Locate the cell with the specified text and output its [X, Y] center coordinate. 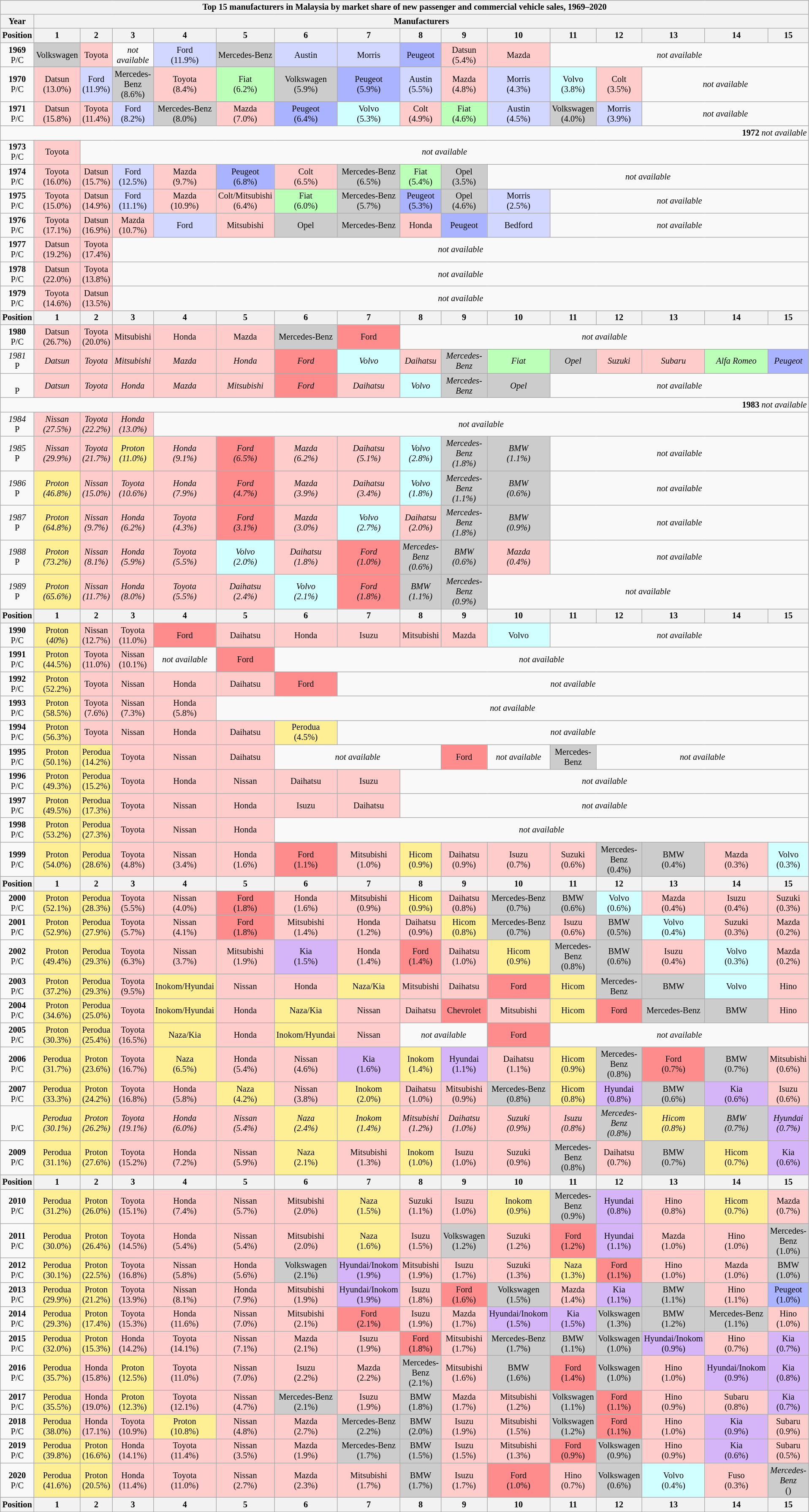
Proton(23.6%) [96, 1064]
Ford(12.5%) [133, 177]
1997P/C [17, 806]
Toyota(15.2%) [133, 1158]
Hino(1.1%) [736, 1295]
Isuzu(1.8%) [421, 1295]
Toyota(20.0%) [96, 337]
Mazda(4.8%) [464, 84]
BMW(0.9%) [519, 523]
Toyota(15.0%) [57, 201]
Fuso(0.3%) [736, 1480]
Proton(52.9%) [57, 927]
Austin(4.5%) [519, 114]
Volvo(1.8%) [421, 488]
Perodua(31.1%) [57, 1158]
Datsun(15.7%) [96, 177]
2003P/C [17, 986]
BMW(2.0%) [421, 1427]
Volkswagen(2.1%) [306, 1270]
BMW(0.5%) [619, 927]
Toyota(14.1%) [185, 1343]
Perodua(15.2%) [96, 781]
Proton(49.4%) [57, 957]
Nissan(5.9%) [245, 1158]
Toyota(10.9%) [133, 1427]
2012P/C [17, 1270]
1971P/C [17, 114]
Proton(44.5%) [57, 660]
2013P/C [17, 1295]
Mazda(1.9%) [306, 1451]
Naza(1.3%) [573, 1270]
Daihatsu(1.1%) [519, 1064]
Volkswagen(0.6%) [619, 1480]
1981P [17, 362]
Proton(24.2%) [96, 1094]
Proton(65.6%) [57, 592]
Proton(58.5%) [57, 708]
Mercedes-Benz(0.4%) [619, 859]
2020P/C [17, 1480]
Daihatsu(2.0%) [421, 523]
Austin [306, 55]
Toyota(14.6%) [57, 299]
Toyota(17.4%) [96, 250]
Datsun(19.2%) [57, 250]
BMW(1.8%) [421, 1402]
Naza(1.5%) [369, 1207]
Isuzu(2.2%) [306, 1373]
Toyota(22.2%) [96, 424]
Toyota(4.3%) [185, 523]
2016P/C [17, 1373]
Subaru [673, 362]
Proton(50.1%) [57, 757]
Toyota(15.3%) [133, 1319]
1986P [17, 488]
Proton(26.4%) [96, 1241]
Alfa Romeo [736, 362]
1993P/C [17, 708]
Fiat(6.0%) [306, 201]
Isuzu(0.7%) [519, 859]
Toyota(13.9%) [133, 1295]
Honda(6.2%) [133, 523]
Toyota(7.6%) [96, 708]
Datsun(15.8%) [57, 114]
Peugeot(6.8%) [245, 177]
Morris(3.9%) [619, 114]
Subaru(0.8%) [736, 1402]
Perodua(35.5%) [57, 1402]
Volkswagen(1.5%) [519, 1295]
Toyota(4.8%) [133, 859]
Suzuki(1.3%) [519, 1270]
Perodua(35.7%) [57, 1373]
Peugeot(5.3%) [421, 201]
Volvo(3.8%) [573, 84]
Inokom(0.9%) [519, 1207]
Honda(19.0%) [96, 1402]
BMW(1.5%) [421, 1451]
Nissan(2.7%) [245, 1480]
Perodua(27.3%) [96, 830]
Nissan(4.1%) [185, 927]
Mitsubishi(1.4%) [306, 927]
Mazda(0.3%) [736, 859]
2015P/C [17, 1343]
Daihatsu(1.8%) [306, 557]
Daihatsu(5.1%) [369, 454]
Suzuki(1.1%) [421, 1207]
Honda(1.4%) [369, 957]
2019P/C [17, 1451]
Nissan(11.7%) [96, 592]
Morris(4.3%) [519, 84]
Nissan(9.7%) [96, 523]
Perodua(25.4%) [96, 1035]
Mercedes-Benz() [788, 1480]
1984P [17, 424]
Ford(2.1%) [369, 1319]
Mercedes-Benz(0.6%) [421, 557]
BMW(1.0%) [788, 1270]
1987P [17, 523]
Nissan(4.7%) [245, 1402]
Nissan(5.7%) [245, 1207]
Perodua(33.3%) [57, 1094]
Mazda(6.2%) [306, 454]
1994P/C [17, 733]
Honda(7.4%) [185, 1207]
Volvo(2.7%) [369, 523]
1998P/C [17, 830]
1974P/C [17, 177]
1989P [17, 592]
1972 not available [404, 133]
Toyota(5.7%) [133, 927]
Manufacturers [421, 22]
Proton(49.3%) [57, 781]
Nissan(3.7%) [185, 957]
Volkswagen(1.1%) [573, 1402]
Mazda(10.9%) [185, 201]
Proton(10.8%) [185, 1427]
Ford(11.1%) [133, 201]
Nissan(5.8%) [185, 1270]
Nissan(3.5%) [245, 1451]
Bedford [519, 226]
Honda(8.0%) [133, 592]
Toyota(17.1%) [57, 226]
Kia(1.6%) [369, 1064]
Mazda(2.1%) [306, 1343]
Nissan(15.0%) [96, 488]
Volvo(0.6%) [619, 903]
Mazda(0.7%) [788, 1207]
Suzuki(1.2%) [519, 1241]
BMW(1.7%) [421, 1480]
2006P/C [17, 1064]
Colt(3.5%) [619, 84]
1999P/C [17, 859]
Perodua(28.6%) [96, 859]
Hyundai/Inokom(1.5%) [519, 1319]
Ford(3.1%) [245, 523]
Toyota(21.7%) [96, 454]
Fiat(4.6%) [464, 114]
1979P/C [17, 299]
Naza(2.1%) [306, 1158]
Proton(34.6%) [57, 1011]
Daihatsu(3.4%) [369, 488]
Ford(0.7%) [673, 1064]
Chevrolet [464, 1011]
Proton(56.3%) [57, 733]
Toyota(15.1%) [133, 1207]
Nissan(4.8%) [245, 1427]
Top 15 manufacturers in Malaysia by market share of new passenger and commercial vehicle sales, 1969–2020 [404, 7]
Datsun(26.7%) [57, 337]
Nissan(7.1%) [245, 1343]
Toyota(14.5%) [133, 1241]
Mitsubishi(2.1%) [306, 1319]
Toyota(10.6%) [133, 488]
Fiat [519, 362]
Mazda(7.0%) [245, 114]
Mazda(3.9%) [306, 488]
Suzuki(0.6%) [573, 859]
Datsun(22.0%) [57, 274]
Honda(17.1%) [96, 1427]
Proton(53.2%) [57, 830]
Kia(0.9%) [736, 1427]
Nissan(4.0%) [185, 903]
Perodua(39.8%) [57, 1451]
2011P/C [17, 1241]
Honda(1.2%) [369, 927]
Proton(40%) [57, 635]
Toyota(6.3%) [133, 957]
Proton(20.5%) [96, 1480]
Honda(14.1%) [133, 1451]
Daihatsu(0.7%) [619, 1158]
Datsun(5.4%) [464, 55]
Mazda(2.2%) [369, 1373]
Datsun(13.0%) [57, 84]
Perodua(32.0%) [57, 1343]
2000P/C [17, 903]
1976P/C [17, 226]
Proton(11.0%) [133, 454]
Fiat(6.2%) [245, 84]
Nissan(10.1%) [133, 660]
1985P [17, 454]
Proton(30.3%) [57, 1035]
P [17, 386]
Proton(37.2%) [57, 986]
Honda(9.1%) [185, 454]
1996P/C [17, 781]
Opel(3.5%) [464, 177]
Morris(2.5%) [519, 201]
Nissan(12.7%) [96, 635]
2017P/C [17, 1402]
Perodua(27.9%) [96, 927]
Naza(2.4%) [306, 1123]
Datsun(16.9%) [96, 226]
Volkswagen(5.9%) [306, 84]
Perodua(17.3%) [96, 806]
Proton(73.2%) [57, 557]
2014P/C [17, 1319]
Colt(6.5%) [306, 177]
Nissan(4.6%) [306, 1064]
Ford(1.6%) [464, 1295]
Proton(46.8%) [57, 488]
Toyota(13.8%) [96, 274]
2009P/C [17, 1158]
Proton(16.6%) [96, 1451]
2001P/C [17, 927]
Naza(1.6%) [369, 1241]
Datsun(13.5%) [96, 299]
Mazda(9.7%) [185, 177]
Toyota(16.7%) [133, 1064]
Perodua(29.9%) [57, 1295]
1977P/C [17, 250]
1980P/C [17, 337]
Proton(22.5%) [96, 1270]
1978P/C [17, 274]
Colt/Mitsubishi(6.4%) [245, 201]
Ford(8.2%) [133, 114]
Inokom(2.0%) [369, 1094]
Ford(6.5%) [245, 454]
2010P/C [17, 1207]
Perodua(28.3%) [96, 903]
Mitsubishi(0.6%) [788, 1064]
Daihatsu(2.4%) [245, 592]
1990P/C [17, 635]
Subaru(0.5%) [788, 1451]
Proton(26.2%) [96, 1123]
Proton(21.2%) [96, 1295]
Proton(64.8%) [57, 523]
Perodua(41.6%) [57, 1480]
Mercedes-Benz(1.0%) [788, 1241]
2018P/C [17, 1427]
Mazda(2.3%) [306, 1480]
Mazda(3.0%) [306, 523]
Proton(12.5%) [133, 1373]
Volkswagen(4.0%) [573, 114]
Proton(52.1%) [57, 903]
Datsun(14.9%) [96, 201]
Suzuki [619, 362]
BMW(1.2%) [673, 1319]
Nissan(3.8%) [306, 1094]
Nissan(29.9%) [57, 454]
Toyota(19.1%) [133, 1123]
Austin(5.5%) [421, 84]
Perodua(31.7%) [57, 1064]
1970P/C [17, 84]
1991P/C [17, 660]
1988P [17, 557]
Perodua(38.0%) [57, 1427]
Mazda(2.7%) [306, 1427]
Volkswagen(1.3%) [619, 1319]
Opel(4.6%) [464, 201]
Morris [369, 55]
Mercedes-Benz(8.0%) [185, 114]
Perodua(30.0%) [57, 1241]
1973P/C [17, 152]
Proton(49.5%) [57, 806]
Mercedes-Benz(5.7%) [369, 201]
Honda(13.0%) [133, 424]
Proton(17.4%) [96, 1319]
Mitsubishi(1.6%) [464, 1373]
Peugeot(5.9%) [369, 84]
2002P/C [17, 957]
1983 not available [404, 405]
Inokom(1.0%) [421, 1158]
Naza(4.2%) [245, 1094]
Toyota(12.1%) [185, 1402]
Fiat(5.4%) [421, 177]
Nissan(27.5%) [57, 424]
Honda(11.4%) [133, 1480]
Mercedes-Benz(8.6%) [133, 84]
Mazda(1.4%) [573, 1295]
Perodua(4.5%) [306, 733]
Subaru(0.9%) [788, 1427]
1975P/C [17, 201]
Kia(1.1%) [619, 1295]
Year [17, 22]
1992P/C [17, 684]
Toyota(9.5%) [133, 986]
Honda(7.2%) [185, 1158]
Volvo(5.3%) [369, 114]
BMW(0.4%) [673, 859]
Mitsubishi(1.5%) [519, 1427]
Ford(1.2%) [573, 1241]
Volvo(2.1%) [306, 592]
Colt(4.9%) [421, 114]
Volkswagen(0.9%) [619, 1451]
P/C [17, 1123]
Proton(12.3%) [133, 1402]
Nissan(7.3%) [133, 708]
Peugeot(6.4%) [306, 114]
Daihatsu(0.8%) [464, 903]
Toyota(16.5%) [133, 1035]
Toyota(8.4%) [185, 84]
2007P/C [17, 1094]
Honda(5.9%) [133, 557]
Volkswagen [57, 55]
Honda(11.6%) [185, 1319]
Ford(4.7%) [245, 488]
Honda(15.8%) [96, 1373]
Perodua(31.2%) [57, 1207]
Proton(26.0%) [96, 1207]
1995P/C [17, 757]
Proton(54.0%) [57, 859]
Hyundai(0.7%) [788, 1123]
Proton(15.3%) [96, 1343]
Perodua(25.0%) [96, 1011]
Volvo(2.0%) [245, 557]
Hino(0.8%) [673, 1207]
Mazda(10.7%) [133, 226]
Honda(5.6%) [245, 1270]
Proton(27.6%) [96, 1158]
Toyota(16.0%) [57, 177]
Mercedes-Benz(6.5%) [369, 177]
Naza(6.5%) [185, 1064]
Ford(0.9%) [573, 1451]
Peugeot(1.0%) [788, 1295]
Volvo(2.8%) [421, 454]
Isuzu(0.8%) [573, 1123]
Kia(0.8%) [788, 1373]
Honda(6.0%) [185, 1123]
Mitsubishi(1.0%) [369, 859]
Proton(52.2%) [57, 684]
Nissan(3.4%) [185, 859]
Honda(14.2%) [133, 1343]
2005P/C [17, 1035]
2004P/C [17, 1011]
Mercedes-Benz(2.2%) [369, 1427]
Perodua(14.2%) [96, 757]
1969P/C [17, 55]
BMW(1.6%) [519, 1373]
